Provide the [X, Y] coordinate of the cell's center where the given text is located.  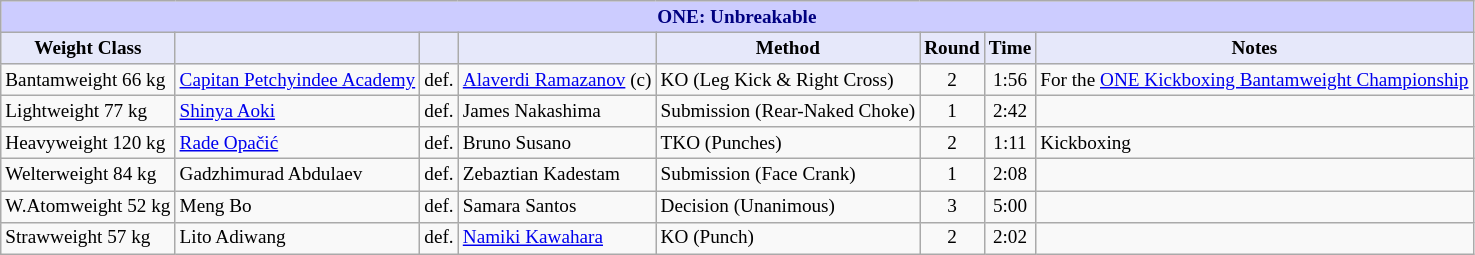
Decision (Unanimous) [788, 206]
Weight Class [88, 48]
Shinya Aoki [298, 111]
ONE: Unbreakable [737, 17]
1:11 [1010, 143]
Samara Santos [557, 206]
Submission (Face Crank) [788, 175]
Notes [1254, 48]
Time [1010, 48]
Bruno Susano [557, 143]
Welterweight 84 kg [88, 175]
3 [952, 206]
TKO (Punches) [788, 143]
KO (Leg Kick & Right Cross) [788, 80]
Namiki Kawahara [557, 238]
Alaverdi Ramazanov (c) [557, 80]
James Nakashima [557, 111]
Heavyweight 120 kg [88, 143]
Bantamweight 66 kg [88, 80]
Capitan Petchyindee Academy [298, 80]
Round [952, 48]
Zebaztian Kadestam [557, 175]
Lightweight 77 kg [88, 111]
2:08 [1010, 175]
Method [788, 48]
Meng Bo [298, 206]
W.Atomweight 52 kg [88, 206]
Lito Adiwang [298, 238]
Submission (Rear-Naked Choke) [788, 111]
For the ONE Kickboxing Bantamweight Championship [1254, 80]
2:42 [1010, 111]
Rade Opačić [298, 143]
Gadzhimurad Abdulaev [298, 175]
Kickboxing [1254, 143]
5:00 [1010, 206]
KO (Punch) [788, 238]
1:56 [1010, 80]
2:02 [1010, 238]
Strawweight 57 kg [88, 238]
